Detect which cell encompasses the target text, then output its [X, Y] center coordinate. 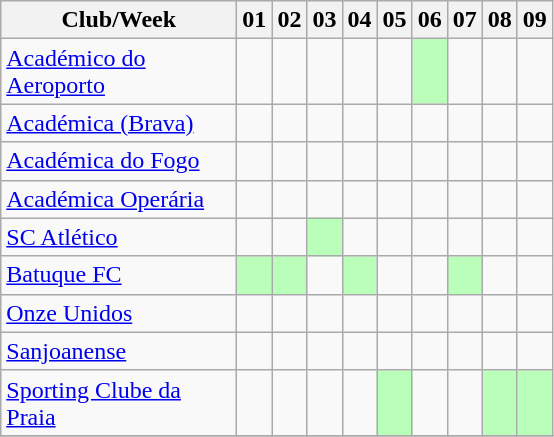
Batuque FC [119, 275]
06 [430, 20]
Sporting Clube da Praia [119, 402]
08 [500, 20]
01 [254, 20]
Académico do Aeroporto [119, 72]
Sanjoanense [119, 351]
Académica (Brava) [119, 123]
Académica Operária [119, 199]
05 [394, 20]
04 [360, 20]
02 [290, 20]
03 [324, 20]
Académica do Fogo [119, 161]
Onze Unidos [119, 313]
Club/Week [119, 20]
SC Atlético [119, 237]
09 [534, 20]
07 [464, 20]
